Pinpoint the cell where the given text exists, returning its [X, Y] midpoint coordinate. 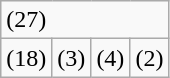
(2) [150, 58]
(3) [72, 58]
(27) [85, 20]
(4) [110, 58]
(18) [26, 58]
